Search for the cell housing the specified text and yield its [X, Y] center coordinate. 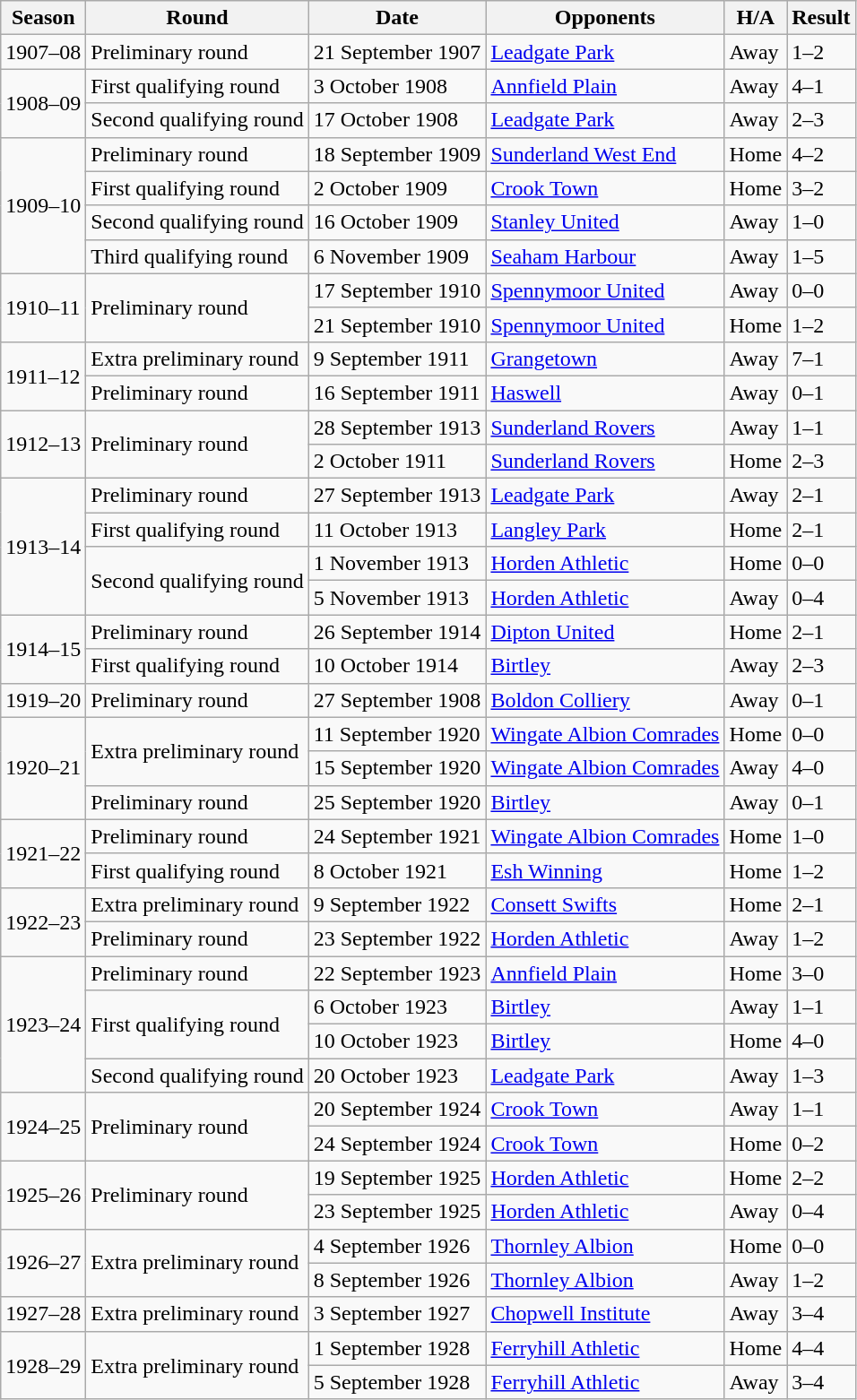
19 September 1925 [397, 1178]
1 September 1928 [397, 1348]
1 November 1913 [397, 564]
15 September 1920 [397, 768]
1923–24 [43, 1024]
5 November 1913 [397, 598]
21 September 1910 [397, 324]
4–2 [821, 154]
1920–21 [43, 768]
2–2 [821, 1178]
17 October 1908 [397, 120]
Opponents [605, 18]
17 September 1910 [397, 290]
1925–26 [43, 1195]
25 September 1920 [397, 802]
26 September 1914 [397, 632]
3 October 1908 [397, 86]
1924–25 [43, 1127]
1919–20 [43, 700]
23 September 1925 [397, 1212]
Result [821, 18]
H/A [756, 18]
27 September 1908 [397, 700]
10 October 1923 [397, 1041]
1927–28 [43, 1314]
1907–08 [43, 52]
11 October 1913 [397, 530]
21 September 1907 [397, 52]
8 September 1926 [397, 1280]
1921–22 [43, 853]
10 October 1914 [397, 666]
6 November 1909 [397, 256]
1–5 [821, 256]
18 September 1909 [397, 154]
27 September 1913 [397, 496]
1926–27 [43, 1263]
1913–14 [43, 547]
1911–12 [43, 376]
1908–09 [43, 103]
3–2 [821, 188]
2 October 1911 [397, 462]
Langley Park [605, 530]
Boldon Colliery [605, 700]
Season [43, 18]
0–2 [821, 1144]
11 September 1920 [397, 734]
1928–29 [43, 1365]
Stanley United [605, 222]
22 September 1923 [397, 972]
3 September 1927 [397, 1314]
16 September 1911 [397, 393]
9 September 1911 [397, 359]
Chopwell Institute [605, 1314]
1909–10 [43, 205]
Consett Swifts [605, 904]
1922–23 [43, 921]
Seaham Harbour [605, 256]
23 September 1922 [397, 938]
Sunderland West End [605, 154]
4–1 [821, 86]
Esh Winning [605, 870]
5 September 1928 [397, 1382]
Dipton United [605, 632]
16 October 1909 [397, 222]
24 September 1921 [397, 836]
Third qualifying round [197, 256]
20 September 1924 [397, 1110]
9 September 1922 [397, 904]
3–0 [821, 972]
Round [197, 18]
6 October 1923 [397, 1007]
20 October 1923 [397, 1076]
4 September 1926 [397, 1246]
8 October 1921 [397, 870]
1910–11 [43, 307]
Grangetown [605, 359]
Haswell [605, 393]
1912–13 [43, 445]
1–3 [821, 1076]
Date [397, 18]
1914–15 [43, 649]
24 September 1924 [397, 1144]
7–1 [821, 359]
28 September 1913 [397, 428]
2 October 1909 [397, 188]
4–4 [821, 1348]
